For the text-containing cell, return its midpoint in [x, y] coordinate format. 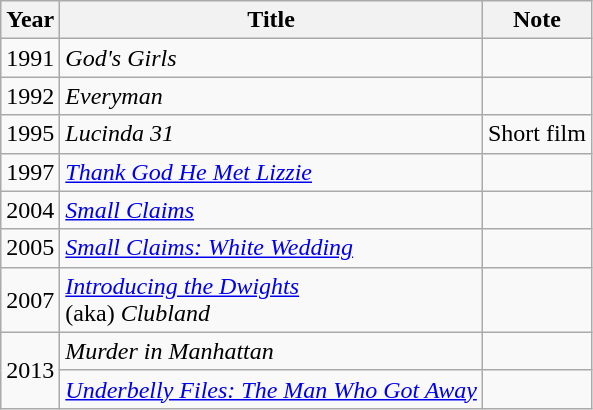
God's Girls [272, 58]
Note [536, 20]
Introducing the Dwights(aka) Clubland [272, 300]
Small Claims [272, 210]
Small Claims: White Wedding [272, 248]
1991 [30, 58]
Murder in Manhattan [272, 351]
Short film [536, 134]
Lucinda 31 [272, 134]
2004 [30, 210]
1997 [30, 172]
Title [272, 20]
1992 [30, 96]
1995 [30, 134]
2005 [30, 248]
2013 [30, 370]
Thank God He Met Lizzie [272, 172]
Everyman [272, 96]
Underbelly Files: The Man Who Got Away [272, 389]
2007 [30, 300]
Year [30, 20]
